Extract the [x, y] coordinate from the center of the cell holding the provided text.  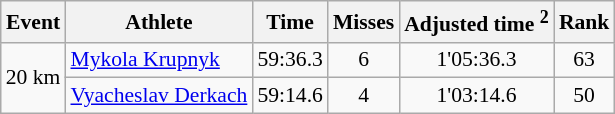
1'05:36.3 [476, 60]
Rank [584, 22]
59:36.3 [290, 60]
Mykola Krupnyk [158, 60]
Event [34, 22]
4 [364, 96]
50 [584, 96]
6 [364, 60]
Adjusted time 2 [476, 22]
Misses [364, 22]
59:14.6 [290, 96]
20 km [34, 78]
1'03:14.6 [476, 96]
63 [584, 60]
Athlete [158, 22]
Vyacheslav Derkach [158, 96]
Time [290, 22]
